Find where the given text appears and provide that cell's center as (x, y) coordinate. 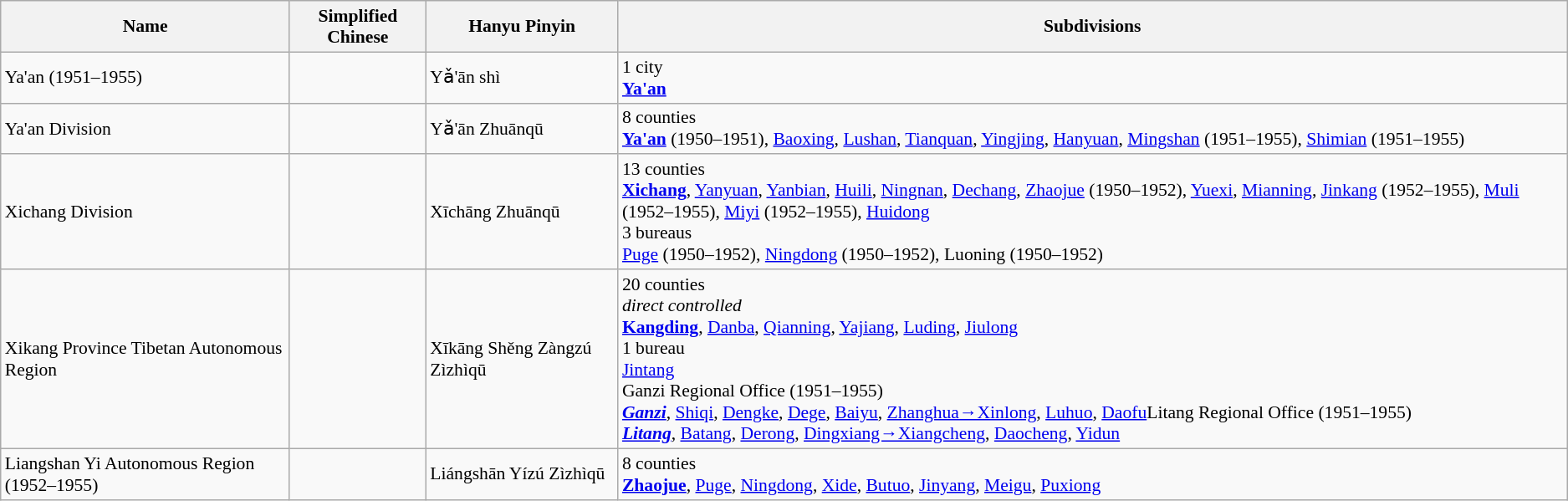
Yǎ'ān Zhuānqū (522, 129)
Name (146, 27)
1 cityYa'an (1092, 77)
Ya'an (1951–1955) (146, 77)
Subdivisions (1092, 27)
Xikang Province Tibetan Autonomous Region (146, 359)
Xīkāng Shěng Zàngzú Zìzhìqū (522, 359)
8 countiesYa'an (1950–1951), Baoxing, Lushan, Tianquan, Yingjing, Hanyuan, Mingshan (1951–1955), Shimian (1951–1955) (1092, 129)
Xīchāng Zhuānqū (522, 212)
Hanyu Pinyin (522, 27)
Xichang Division (146, 212)
Liángshān Yízú Zìzhìqū (522, 473)
Liangshan Yi Autonomous Region (1952–1955) (146, 473)
8 countiesZhaojue, Puge, Ningdong, Xide, Butuo, Jinyang, Meigu, Puxiong (1092, 473)
Simplified Chinese (358, 27)
Yǎ'ān shì (522, 77)
Ya'an Division (146, 129)
